Determine the [X, Y] coordinate at the center of the cell enclosing the given text.  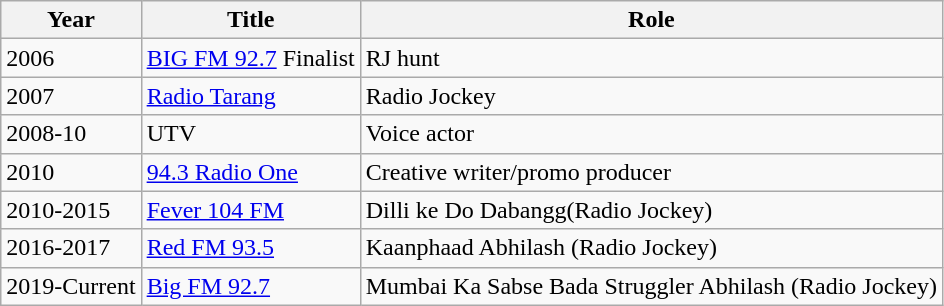
2007 [71, 96]
94.3 Radio One [250, 172]
Radio Jockey [651, 96]
2006 [71, 58]
Voice actor [651, 134]
Kaanphaad Abhilash (Radio Jockey) [651, 248]
Creative writer/promo producer [651, 172]
UTV [250, 134]
RJ hunt [651, 58]
Fever 104 FM [250, 210]
Role [651, 20]
Mumbai Ka Sabse Bada Struggler Abhilash (Radio Jockey) [651, 286]
2010 [71, 172]
Title [250, 20]
Dilli ke Do Dabangg(Radio Jockey) [651, 210]
2008-10 [71, 134]
2010-2015 [71, 210]
Radio Tarang [250, 96]
2019-Current [71, 286]
BIG FM 92.7 Finalist [250, 58]
Year [71, 20]
Big FM 92.7 [250, 286]
2016-2017 [71, 248]
Red FM 93.5 [250, 248]
